Find where the given text appears and provide that cell's center as [X, Y] coordinate. 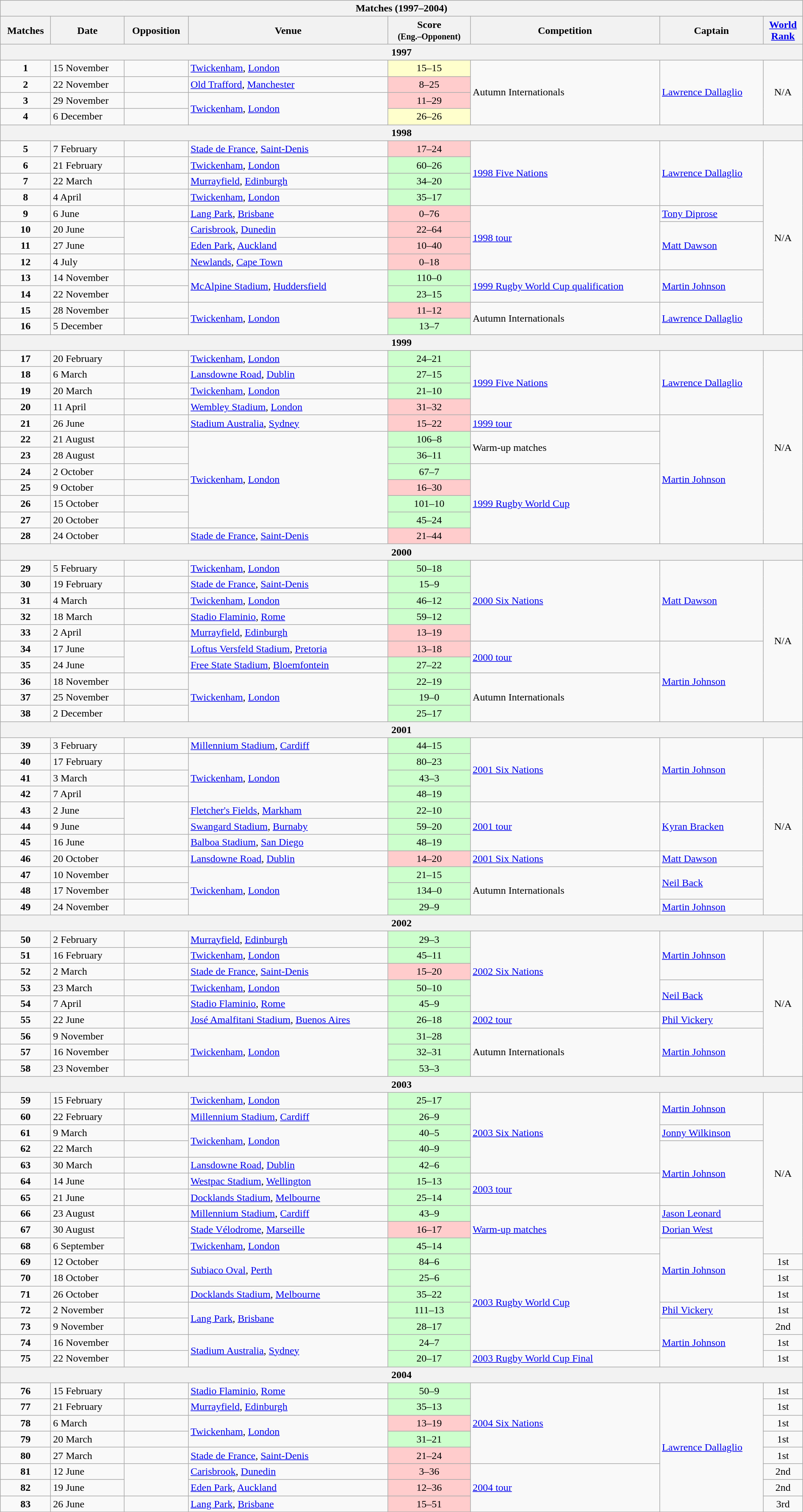
31–21 [429, 1439]
14 June [87, 1181]
37 [25, 697]
21–10 [429, 391]
34 [25, 649]
110–0 [429, 278]
2 April [87, 633]
62 [25, 1149]
32 [25, 617]
3 [25, 100]
36 [25, 681]
2000 tour [565, 657]
22–19 [429, 681]
24 [25, 472]
4 July [87, 262]
1999 Rugby World Cup qualification [565, 286]
18 [25, 375]
31 [25, 600]
64 [25, 1181]
Score(Eng.–Opponent) [429, 31]
49 [25, 907]
2000 [401, 552]
1998 Five Nations [565, 173]
38 [25, 713]
Stade Vélodrome, Marseille [288, 1229]
23 [25, 455]
2 November [87, 1310]
56 [25, 1036]
9 March [87, 1133]
20–17 [429, 1359]
5 December [87, 326]
28 [25, 536]
1998 [401, 133]
65 [25, 1197]
25 November [87, 697]
48 [25, 891]
19 June [87, 1487]
6 December [87, 117]
12 [25, 262]
16 February [87, 955]
2003 Six Nations [565, 1133]
28–17 [429, 1326]
74 [25, 1342]
29 November [87, 100]
2002 tour [565, 1020]
17 November [87, 891]
17 June [87, 649]
2003 Rugby World Cup [565, 1302]
19 February [87, 584]
24–7 [429, 1342]
27–22 [429, 665]
8 [25, 197]
42 [25, 794]
63 [25, 1165]
59 [25, 1101]
29 [25, 568]
15–15 [429, 68]
20 February [87, 359]
17 [25, 359]
7 [25, 181]
78 [25, 1423]
13–18 [429, 649]
2004 Six Nations [565, 1423]
5 February [87, 568]
30 [25, 584]
1999 Five Nations [565, 383]
52 [25, 971]
Dorian West [712, 1229]
57 [25, 1052]
10 November [87, 875]
1998 tour [565, 237]
9 June [87, 826]
70 [25, 1278]
47 [25, 875]
42–6 [429, 1165]
71 [25, 1294]
9 October [87, 488]
1999 tour [565, 423]
Matches [25, 31]
20 [25, 407]
15 October [87, 504]
1997 [401, 52]
134–0 [429, 891]
Subiaco Oval, Perth [288, 1270]
Competition [565, 31]
19 [25, 391]
41 [25, 778]
35 [25, 665]
13–7 [429, 326]
58 [25, 1068]
35–17 [429, 197]
81 [25, 1471]
2000 Six Nations [565, 600]
12 June [87, 1471]
2003 [401, 1084]
43–3 [429, 778]
43 [25, 810]
2 October [87, 472]
15–51 [429, 1504]
67–7 [429, 472]
31–32 [429, 407]
34–20 [429, 181]
66 [25, 1213]
30 March [87, 1165]
40–5 [429, 1133]
17 February [87, 762]
23–15 [429, 294]
8–25 [429, 84]
15 November [87, 68]
32–31 [429, 1052]
28 August [87, 455]
26–18 [429, 1020]
21–15 [429, 875]
Matches (1997–2004) [401, 8]
9 [25, 213]
Kyran Bracken [712, 826]
21 August [87, 439]
16 [25, 326]
13 [25, 278]
2001 [401, 729]
14 [25, 294]
36–11 [429, 455]
83 [25, 1504]
McAlpine Stadium, Huddersfield [288, 286]
59–20 [429, 826]
14 November [87, 278]
18 October [87, 1278]
12–36 [429, 1487]
18 November [87, 681]
22 [25, 439]
82 [25, 1487]
Old Trafford, Manchester [288, 84]
23 August [87, 1213]
20 June [87, 230]
45–11 [429, 955]
15–22 [429, 423]
1999 Rugby World Cup [565, 504]
39 [25, 746]
33 [25, 633]
51 [25, 955]
50–9 [429, 1391]
111–13 [429, 1310]
21 June [87, 1197]
77 [25, 1407]
50–10 [429, 988]
2 June [87, 810]
2004 [401, 1375]
17–24 [429, 149]
2004 tour [565, 1487]
68 [25, 1245]
53–3 [429, 1068]
16–17 [429, 1229]
4 March [87, 600]
6 June [87, 213]
Opposition [156, 31]
28 November [87, 310]
Swangard Stadium, Burnaby [288, 826]
59–12 [429, 617]
10 [25, 230]
3rd [783, 1504]
84–6 [429, 1262]
45–14 [429, 1245]
60 [25, 1117]
24–21 [429, 359]
0–18 [429, 262]
23 March [87, 988]
72 [25, 1310]
16 June [87, 842]
10–40 [429, 246]
25–6 [429, 1278]
16–30 [429, 488]
5 [25, 149]
4 April [87, 197]
2 March [87, 971]
61 [25, 1133]
Westpac Stadium, Wellington [288, 1181]
40 [25, 762]
24 November [87, 907]
3–36 [429, 1471]
Fletcher's Fields, Markham [288, 810]
26–9 [429, 1117]
44 [25, 826]
35–13 [429, 1407]
35–22 [429, 1294]
19–0 [429, 697]
15 [25, 310]
73 [25, 1326]
31–28 [429, 1036]
79 [25, 1439]
3 March [87, 778]
45–24 [429, 520]
27 March [87, 1455]
Newlands, Cape Town [288, 262]
27 June [87, 246]
Date [87, 31]
11–12 [429, 310]
15–9 [429, 584]
2002 [401, 923]
76 [25, 1391]
80 [25, 1455]
2002 Six Nations [565, 971]
2001 tour [565, 826]
12 October [87, 1262]
53 [25, 988]
26–26 [429, 117]
11 [25, 246]
22–10 [429, 810]
1 [25, 68]
27–15 [429, 375]
46 [25, 859]
60–26 [429, 165]
José Amalfitani Stadium, Buenos Aires [288, 1020]
27 [25, 520]
24 June [87, 665]
Balboa Stadium, San Diego [288, 842]
3 February [87, 746]
21–24 [429, 1455]
45–9 [429, 1004]
43–9 [429, 1213]
Loftus Versfeld Stadium, Pretoria [288, 649]
18 March [87, 617]
26 October [87, 1294]
23 November [87, 1068]
40–9 [429, 1149]
4 [25, 117]
29–3 [429, 939]
14–20 [429, 859]
Wembley Stadium, London [288, 407]
29–9 [429, 907]
101–10 [429, 504]
Free State Stadium, Bloemfontein [288, 665]
75 [25, 1359]
22 June [87, 1020]
15–13 [429, 1181]
2 February [87, 939]
50 [25, 939]
26 [25, 504]
45 [25, 842]
11–29 [429, 100]
55 [25, 1020]
106–8 [429, 439]
6 [25, 165]
7 February [87, 149]
67 [25, 1229]
69 [25, 1262]
0–76 [429, 213]
22 February [87, 1117]
1999 [401, 342]
2 December [87, 713]
Jason Leonard [712, 1213]
80–23 [429, 762]
World Rank [783, 31]
54 [25, 1004]
Captain [712, 31]
2 [25, 84]
24 October [87, 536]
2003 Rugby World Cup Final [565, 1359]
30 August [87, 1229]
Jonny Wilkinson [712, 1133]
50–18 [429, 568]
2003 tour [565, 1189]
46–12 [429, 600]
44–15 [429, 746]
21–44 [429, 536]
22–64 [429, 230]
15–20 [429, 971]
21 [25, 423]
Tony Diprose [712, 213]
25–14 [429, 1197]
25 [25, 488]
11 April [87, 407]
Venue [288, 31]
6 September [87, 1245]
